Detect which cell encompasses the target text, then output its (X, Y) center coordinate. 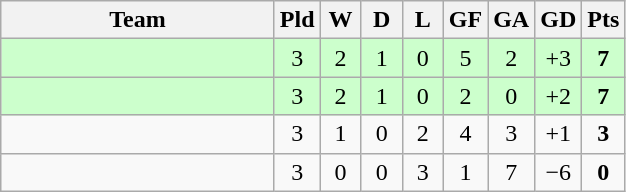
+3 (558, 58)
Team (138, 20)
+1 (558, 134)
GA (512, 20)
Pld (297, 20)
5 (465, 58)
D (382, 20)
L (422, 20)
−6 (558, 172)
Pts (604, 20)
4 (465, 134)
GF (465, 20)
W (340, 20)
+2 (558, 96)
GD (558, 20)
